Output the (x, y) coordinate of the center of the cell containing the given text.  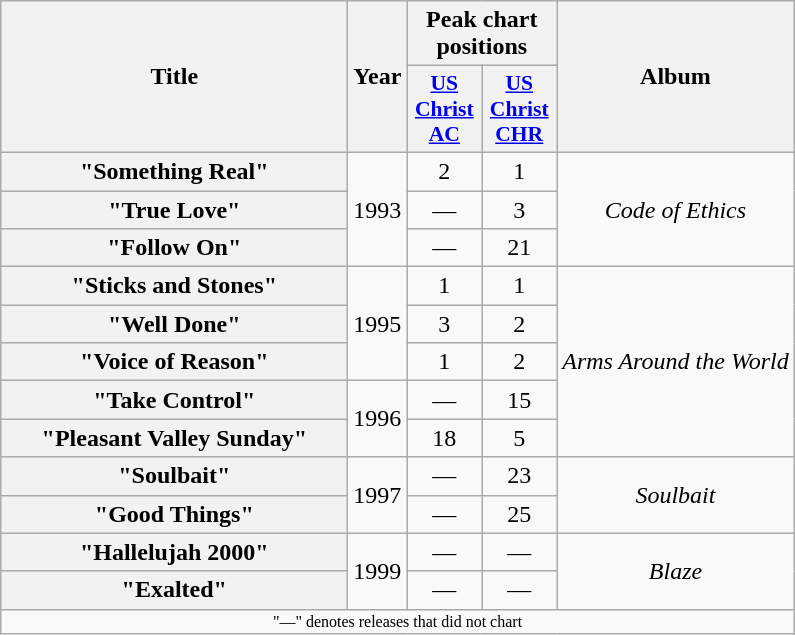
Soulbait (676, 495)
"Exalted" (174, 590)
1993 (378, 209)
23 (520, 476)
Peak chart positions (482, 34)
"Sticks and Stones" (174, 286)
"Well Done" (174, 324)
Year (378, 77)
"Take Control" (174, 400)
25 (520, 514)
"Hallelujah 2000" (174, 552)
USChrist CHR (520, 110)
1995 (378, 324)
"Something Real" (174, 171)
Blaze (676, 571)
Arms Around the World (676, 362)
"Soulbait" (174, 476)
15 (520, 400)
"Pleasant Valley Sunday" (174, 438)
21 (520, 248)
1996 (378, 419)
5 (520, 438)
"True Love" (174, 209)
18 (444, 438)
Album (676, 77)
1997 (378, 495)
1999 (378, 571)
"Voice of Reason" (174, 362)
Code of Ethics (676, 209)
"—" denotes releases that did not chart (398, 621)
USChrist AC (444, 110)
"Follow On" (174, 248)
Title (174, 77)
"Good Things" (174, 514)
